Return [x, y] of the center of cell containing provided text 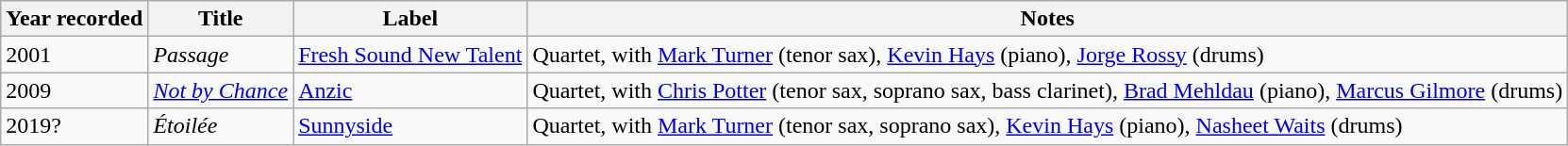
2009 [75, 90]
Notes [1047, 19]
Quartet, with Chris Potter (tenor sax, soprano sax, bass clarinet), Brad Mehldau (piano), Marcus Gilmore (drums) [1047, 90]
2019? [75, 126]
Title [221, 19]
Not by Chance [221, 90]
Étoilée [221, 126]
Sunnyside [410, 126]
Label [410, 19]
Quartet, with Mark Turner (tenor sax), Kevin Hays (piano), Jorge Rossy (drums) [1047, 55]
2001 [75, 55]
Anzic [410, 90]
Year recorded [75, 19]
Quartet, with Mark Turner (tenor sax, soprano sax), Kevin Hays (piano), Nasheet Waits (drums) [1047, 126]
Passage [221, 55]
Fresh Sound New Talent [410, 55]
